Return the [X, Y] coordinate for the center point of the cell that contains the specified text.  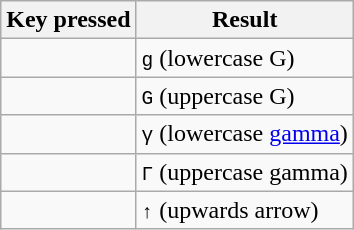
Γ (uppercase gamma) [244, 172]
↑ (upwards arrow) [244, 210]
Result [244, 20]
γ (lowercase gamma) [244, 134]
Key pressed [68, 20]
g (lowercase G) [244, 58]
G (uppercase G) [244, 96]
